Output the (x, y) coordinate of the center of the cell containing the given text.  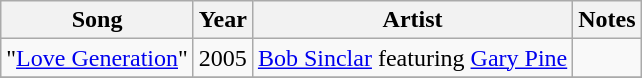
Artist (412, 20)
Bob Sinclar featuring Gary Pine (412, 58)
2005 (222, 58)
Song (98, 20)
Year (222, 20)
"Love Generation" (98, 58)
Notes (607, 20)
